Locate the cell with the specified text and output its [x, y] center coordinate. 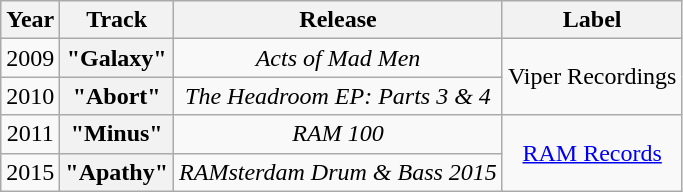
2009 [30, 58]
RAM Records [592, 153]
"Minus" [117, 134]
2011 [30, 134]
RAMsterdam Drum & Bass 2015 [338, 172]
Viper Recordings [592, 77]
Year [30, 20]
2010 [30, 96]
Label [592, 20]
Acts of Mad Men [338, 58]
Track [117, 20]
The Headroom EP: Parts 3 & 4 [338, 96]
Release [338, 20]
"Galaxy" [117, 58]
"Abort" [117, 96]
"Apathy" [117, 172]
RAM 100 [338, 134]
2015 [30, 172]
